Locate the cell with the specified text and output its [x, y] center coordinate. 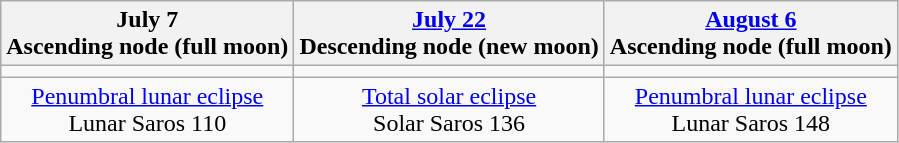
Total solar eclipseSolar Saros 136 [449, 110]
August 6Ascending node (full moon) [750, 34]
Penumbral lunar eclipseLunar Saros 148 [750, 110]
Penumbral lunar eclipseLunar Saros 110 [148, 110]
July 7Ascending node (full moon) [148, 34]
July 22Descending node (new moon) [449, 34]
